Determine the (X, Y) coordinate at the center of the cell enclosing the given text.  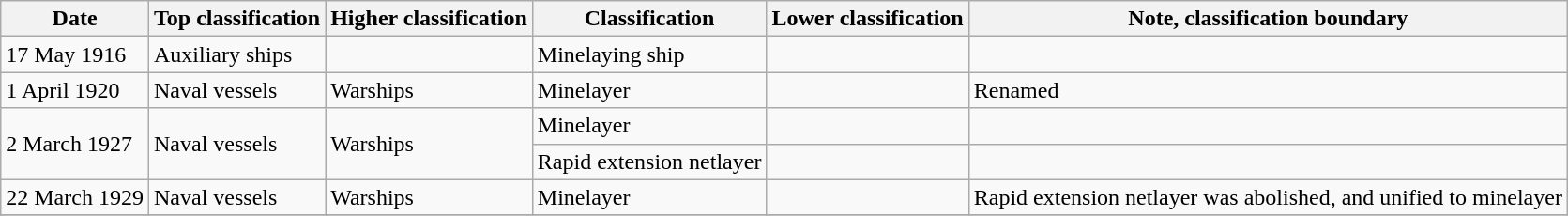
22 March 1929 (75, 197)
2 March 1927 (75, 144)
Minelaying ship (649, 54)
1 April 1920 (75, 90)
Higher classification (430, 19)
Auxiliary ships (236, 54)
Rapid extension netlayer was abolished, and unified to minelayer (1268, 197)
Classification (649, 19)
Top classification (236, 19)
Rapid extension netlayer (649, 162)
17 May 1916 (75, 54)
Lower classification (867, 19)
Note, classification boundary (1268, 19)
Renamed (1268, 90)
Date (75, 19)
